Provide the [X, Y] coordinate of the cell's center where the given text is located.  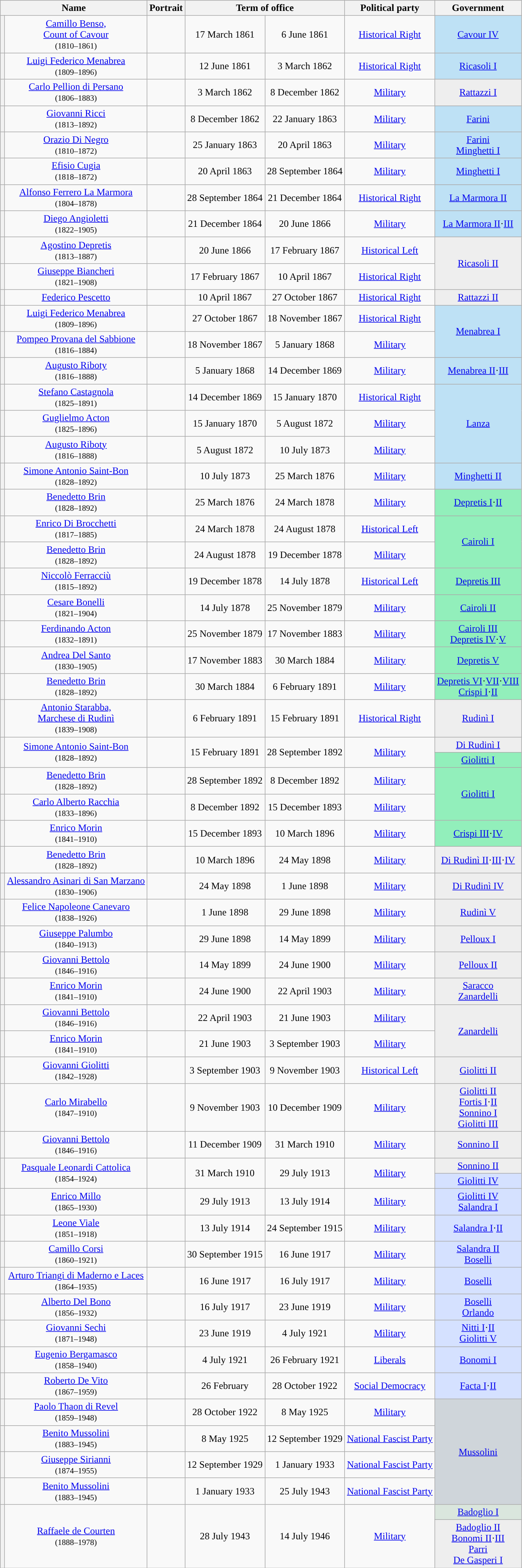
Farini [478, 119]
Federico Pescetto [76, 297]
Di Rudinì II·III·IV [478, 860]
La Marmora II·III [478, 224]
24 September 1915 [305, 1228]
Rattazzi II [478, 297]
Depretis I·II [478, 502]
Niccolò Ferracciù(1815–1892) [76, 581]
Carlo Mirabello(1847–1910) [76, 1107]
Felice Napoleone Canevaro(1838–1926) [76, 912]
Lanza [478, 424]
La Marmora II [478, 197]
Pasquale Leonardi Cattolica(1854–1924) [76, 1173]
Rattazzi I [478, 92]
Alessandro Asinari di San Marzano(1830–1906) [76, 886]
Term of office [265, 8]
BoselliOrlando [478, 1307]
Social Democracy [389, 1386]
Carlo Pellion di Persano(1806–1883) [76, 92]
Roberto De Vito(1867–1959) [76, 1386]
Paolo Thaon di Revel(1859–1948) [76, 1412]
Crispi III·IV [478, 834]
Di Rudinì I [478, 744]
Pelloux I [478, 939]
Minghetti I [478, 171]
Liberals [389, 1359]
Giolitti IIFortis I·IISonnino IGiolitti III [478, 1107]
12 June 1861 [225, 66]
25 January 1863 [225, 145]
Mussolini [478, 1452]
Enrico Millo(1865–1930) [76, 1202]
Ferdinando Acton(1832–1891) [76, 634]
Giolitti IVSalandra I [478, 1202]
Andrea Del Santo(1830–1905) [76, 660]
Nitti I·IIGiolitti V [478, 1333]
Giuseppe Sirianni(1874–1955) [76, 1464]
Di Rudinì IV [478, 886]
26 February 1921 [305, 1359]
6 June 1861 [305, 34]
Giuseppe Palumbo(1840–1913) [76, 939]
Diego Angioletti(1822–1905) [76, 224]
Leone Viale(1851–1918) [76, 1228]
Eugenio Bergamasco(1858–1940) [76, 1359]
Antonio Starabba,Marchese di Rudinì(1839–1908) [76, 718]
25 July 1943 [305, 1491]
22 January 1863 [305, 119]
Rudinì V [478, 912]
Portrait [166, 8]
Giolitti IV [478, 1181]
Ricasoli II [478, 263]
Orazio Di Negro(1810–1872) [76, 145]
Cairoli I [478, 542]
10 December 1909 [305, 1107]
Efisio Cugia(1818–1872) [76, 171]
Giuseppe Biancheri(1821–1908) [76, 277]
Salandra I·II [478, 1228]
Boselli [478, 1281]
Camillo Benso,Count of Cavour(1810–1861) [76, 34]
Zanardelli [478, 1031]
Cavour IV [478, 34]
Giolitti II [478, 1070]
Menabrea I [478, 331]
Badoglio I [478, 1512]
Name [74, 8]
Giovanni Giolitti(1842–1928) [76, 1070]
Salandra IIBoselli [478, 1254]
Depretis V [478, 660]
FariniMinghetti I [478, 145]
Facta I·II [478, 1386]
Alberto Del Bono(1856–1932) [76, 1307]
Pelloux II [478, 965]
Raffaele de Courten(1888–1978) [76, 1536]
Ricasoli I [478, 66]
Government [478, 8]
Political party [389, 8]
Alfonso Ferrero La Marmora(1804–1878) [76, 197]
Agostino Depretis(1813–1887) [76, 250]
SaraccoZanardelli [478, 991]
Guglielmo Acton(1825–1896) [76, 424]
Minghetti II [478, 476]
Arturo Triangi di Maderno e Laces(1864–1935) [76, 1281]
Bonomi I [478, 1359]
Pompeo Provana del Sabbione(1816–1884) [76, 344]
30 September 1915 [225, 1254]
14 July 1946 [305, 1536]
Cesare Bonelli(1821–1904) [76, 607]
11 December 1909 [225, 1144]
Enrico Di Brocchetti(1817–1885) [76, 529]
Cairoli IIIDepretis IV·V [478, 634]
Depretis III [478, 581]
Giovanni Sechi(1871–1948) [76, 1333]
Depretis VI·VII·VIIICrispi I·II [478, 687]
Stefano Castagnola(1825–1891) [76, 397]
Giovanni Ricci(1813–1892) [76, 119]
17 March 1861 [225, 34]
Badoglio IIBonomi II·IIIParriDe Gasperi I [478, 1544]
Menabrea II·III [478, 371]
Rudinì I [478, 718]
Carlo Alberto Racchia(1833–1896) [76, 807]
28 July 1943 [225, 1536]
26 February [225, 1386]
Cairoli II [478, 607]
Camillo Corsi(1860–1921) [76, 1254]
